Determine the (x, y) coordinate at the center of the cell enclosing the given text.  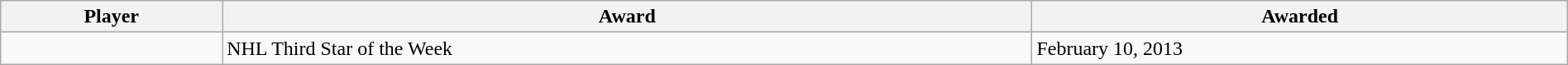
NHL Third Star of the Week (627, 48)
February 10, 2013 (1300, 48)
Award (627, 17)
Player (112, 17)
Awarded (1300, 17)
